Detect which cell encompasses the target text, then output its [x, y] center coordinate. 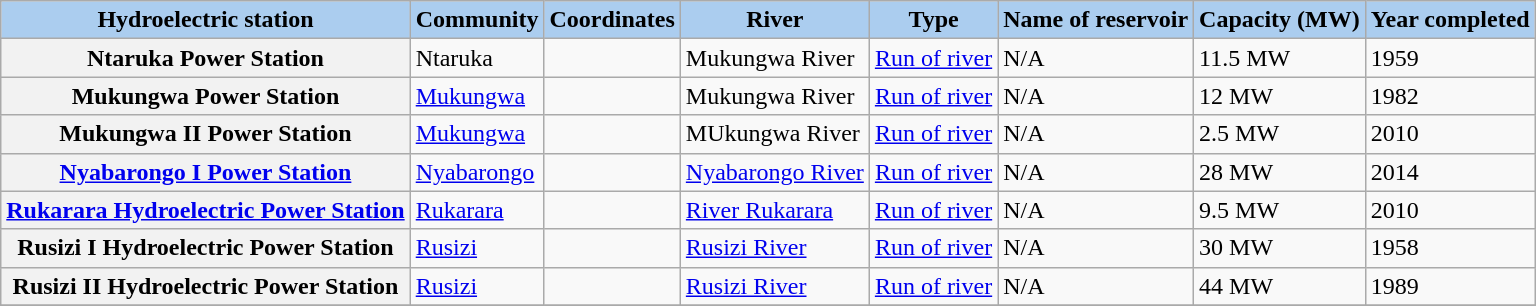
Mukungwa II Power Station [206, 134]
MUkungwa River [774, 134]
Rusizi I Hydroelectric Power Station [206, 248]
9.5 MW [1280, 210]
Nyabarongo I Power Station [206, 172]
Ntaruka Power Station [206, 58]
2.5 MW [1280, 134]
2014 [1450, 172]
Type [933, 20]
1959 [1450, 58]
Mukungwa Power Station [206, 96]
30 MW [1280, 248]
1982 [1450, 96]
28 MW [1280, 172]
Capacity (MW) [1280, 20]
River Rukarara [774, 210]
Name of reservoir [1096, 20]
Nyabarongo [477, 172]
1958 [1450, 248]
Rukarara Hydroelectric Power Station [206, 210]
River [774, 20]
Ntaruka [477, 58]
1989 [1450, 286]
Community [477, 20]
44 MW [1280, 286]
Hydroelectric station [206, 20]
Coordinates [612, 20]
Rukarara [477, 210]
Rusizi II Hydroelectric Power Station [206, 286]
12 MW [1280, 96]
Nyabarongo River [774, 172]
11.5 MW [1280, 58]
Year completed [1450, 20]
